Extract the (X, Y) coordinate from the center of the cell holding the provided text.  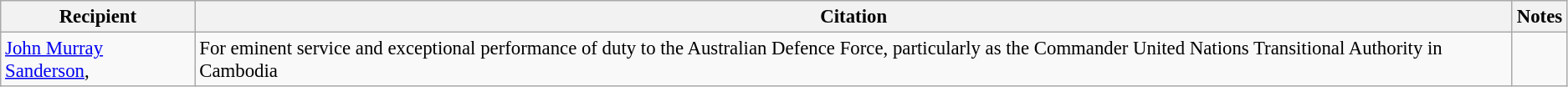
Notes (1540, 17)
Citation (853, 17)
Recipient (98, 17)
John Murray Sanderson, (98, 60)
